Identify which cell holds the provided text, then report its (x, y) central coordinate. 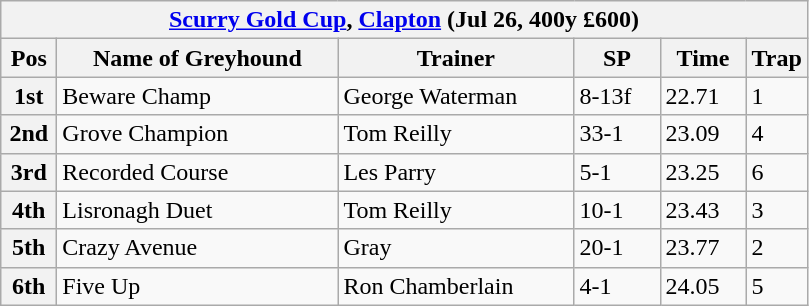
5th (29, 248)
22.71 (703, 96)
Trainer (456, 58)
4-1 (617, 286)
2nd (29, 134)
4th (29, 210)
Beware Champ (198, 96)
Name of Greyhound (198, 58)
8-13f (617, 96)
Scurry Gold Cup, Clapton (Jul 26, 400y £600) (404, 20)
3rd (29, 172)
33-1 (617, 134)
Recorded Course (198, 172)
Grove Champion (198, 134)
20-1 (617, 248)
3 (776, 210)
Crazy Avenue (198, 248)
5 (776, 286)
SP (617, 58)
10-1 (617, 210)
Trap (776, 58)
4 (776, 134)
Five Up (198, 286)
Ron Chamberlain (456, 286)
23.77 (703, 248)
Pos (29, 58)
6th (29, 286)
5-1 (617, 172)
23.09 (703, 134)
George Waterman (456, 96)
6 (776, 172)
1st (29, 96)
Lisronagh Duet (198, 210)
Time (703, 58)
Gray (456, 248)
23.25 (703, 172)
1 (776, 96)
2 (776, 248)
Les Parry (456, 172)
23.43 (703, 210)
24.05 (703, 286)
